Output the [X, Y] coordinate of the center of the cell containing the given text.  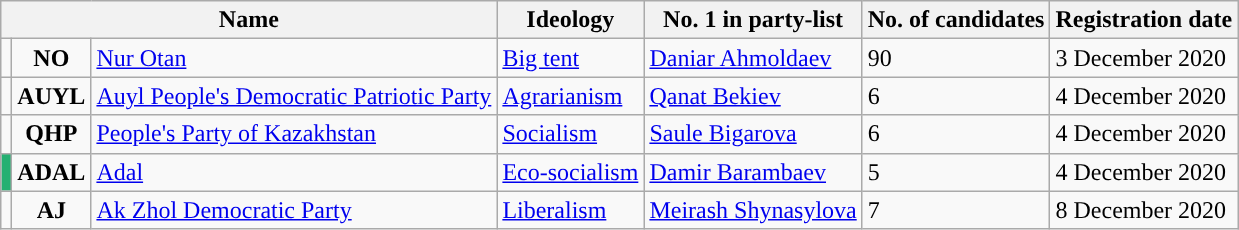
People's Party of Kazakhstan [294, 134]
QHP [52, 134]
5 [956, 172]
No. 1 in party-list [753, 20]
Ak Zhol Democratic Party [294, 210]
Eco-socialism [570, 172]
AJ [52, 210]
Daniar Ahmoldaev [753, 58]
3 December 2020 [1144, 58]
90 [956, 58]
No. of candidates [956, 20]
8 December 2020 [1144, 210]
Adal [294, 172]
Damir Barambaev [753, 172]
Big tent [570, 58]
Ideology [570, 20]
AUYL [52, 96]
Auyl People's Democratic Patriotic Party [294, 96]
Nur Otan [294, 58]
7 [956, 210]
Name [249, 20]
Agrarianism [570, 96]
Registration date [1144, 20]
Liberalism [570, 210]
Meirash Shynasylova [753, 210]
Socialism [570, 134]
Saule Bigarova [753, 134]
ADAL [52, 172]
Qanat Bekiev [753, 96]
NO [52, 58]
